Find where the given text appears and provide that cell's center as [X, Y] coordinate. 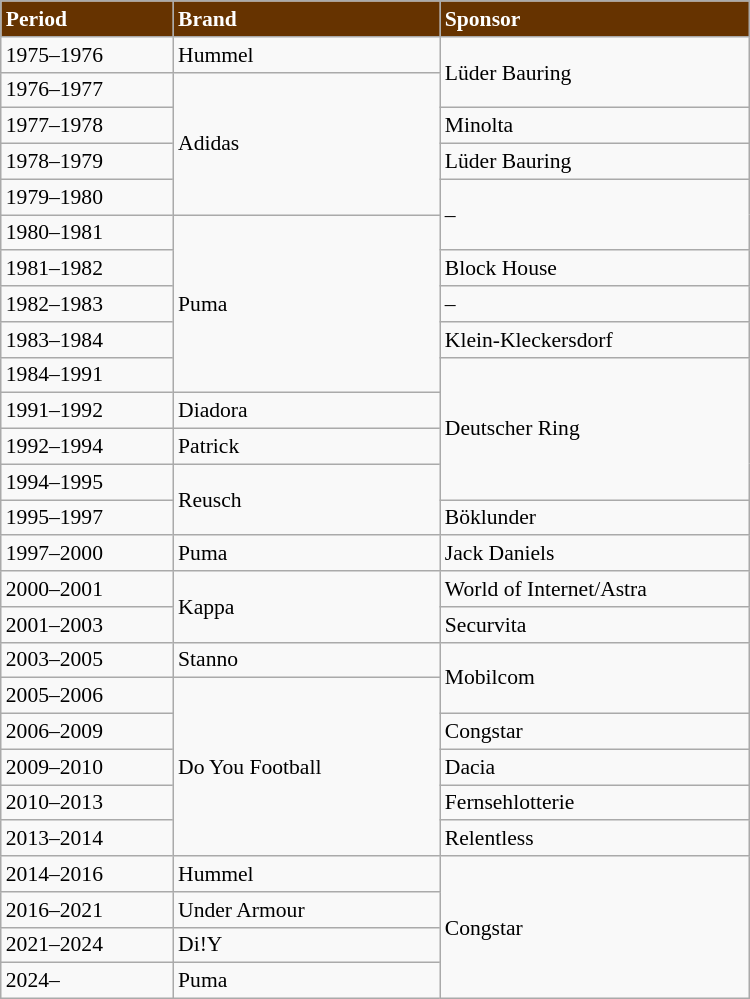
1994–1995 [87, 482]
Period [87, 19]
Klein-Kleckersdorf [594, 340]
1980–1981 [87, 233]
1984–1991 [87, 375]
Adidas [306, 143]
Patrick [306, 447]
1975–1976 [87, 55]
Minolta [594, 126]
Brand [306, 19]
2006–2009 [87, 732]
Sponsor [594, 19]
1997–2000 [87, 554]
2021–2024 [87, 945]
Diadora [306, 411]
1981–1982 [87, 269]
1976–1977 [87, 90]
2014–2016 [87, 874]
Stanno [306, 660]
Jack Daniels [594, 554]
Böklunder [594, 518]
Block House [594, 269]
Mobilcom [594, 678]
2003–2005 [87, 660]
2013–2014 [87, 839]
2010–2013 [87, 803]
1979–1980 [87, 197]
Securvita [594, 625]
2009–2010 [87, 767]
Kappa [306, 606]
1992–1994 [87, 447]
1978–1979 [87, 162]
2005–2006 [87, 696]
1983–1984 [87, 340]
Do You Football [306, 767]
Di!Y [306, 945]
Reusch [306, 500]
Relentless [594, 839]
1977–1978 [87, 126]
Deutscher Ring [594, 428]
2016–2021 [87, 910]
World of Internet/Astra [594, 589]
2000–2001 [87, 589]
1982–1983 [87, 304]
2024– [87, 981]
2001–2003 [87, 625]
1991–1992 [87, 411]
Fernsehlotterie [594, 803]
Under Armour [306, 910]
1995–1997 [87, 518]
Dacia [594, 767]
